Provide the (X, Y) coordinate of the cell's center where the given text is located.  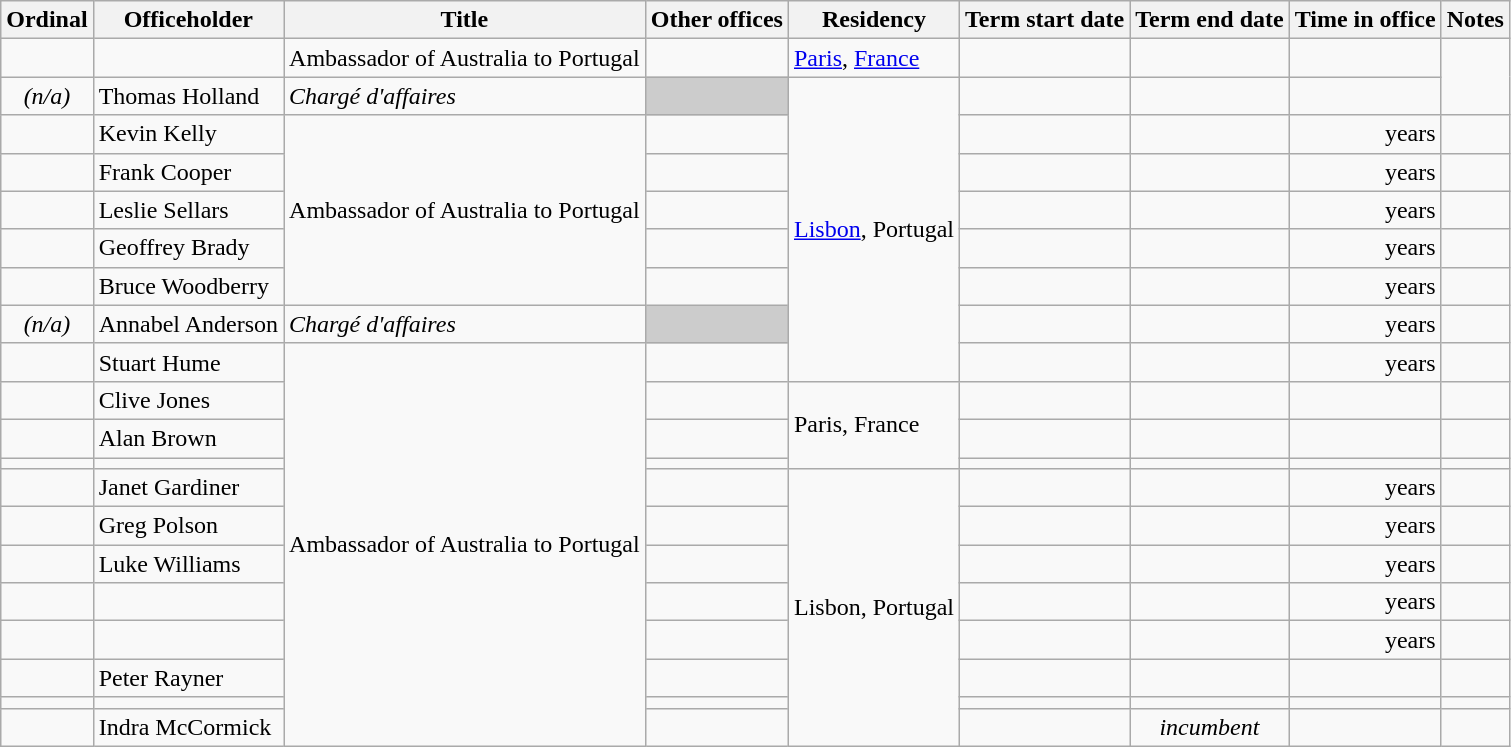
Notes (1475, 20)
Clive Jones (188, 400)
incumbent (1210, 727)
Time in office (1365, 20)
Term start date (1045, 20)
Officeholder (188, 20)
Frank Cooper (188, 172)
Residency (874, 20)
Peter Rayner (188, 678)
Kevin Kelly (188, 134)
Title (465, 20)
Janet Gardiner (188, 488)
Thomas Holland (188, 96)
Stuart Hume (188, 362)
Greg Polson (188, 526)
Alan Brown (188, 438)
Annabel Anderson (188, 324)
Geoffrey Brady (188, 248)
Indra McCormick (188, 727)
Ordinal (47, 20)
Bruce Woodberry (188, 286)
Term end date (1210, 20)
Leslie Sellars (188, 210)
Luke Williams (188, 564)
Other offices (716, 20)
